Output the (X, Y) coordinate of the center of the cell containing the given text.  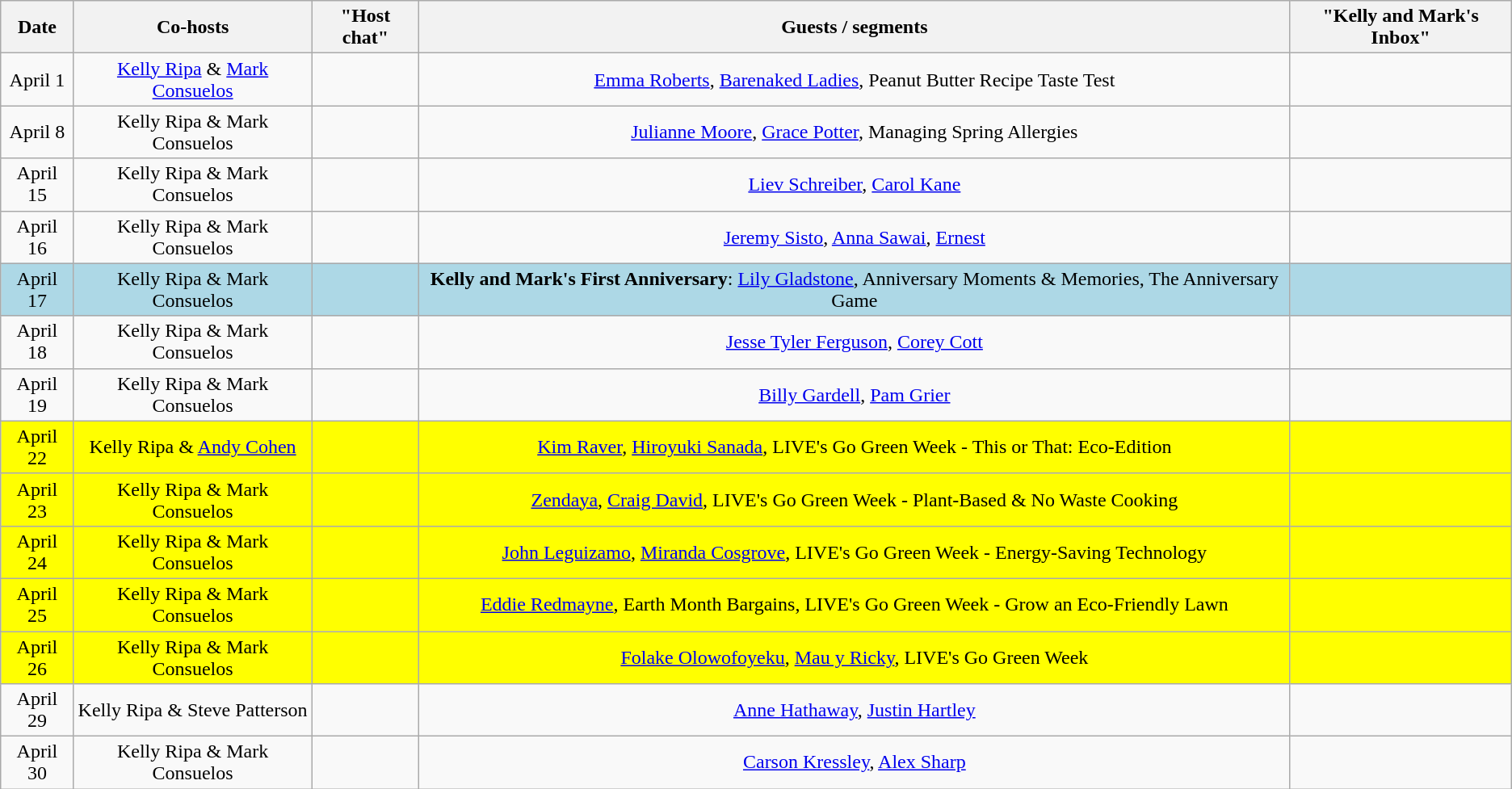
Guests / segments (855, 27)
Emma Roberts, Barenaked Ladies, Peanut Butter Recipe Taste Test (855, 79)
April 24 (37, 552)
April 18 (37, 342)
Carson Kressley, Alex Sharp (855, 762)
April 30 (37, 762)
Kelly and Mark's First Anniversary: Lily Gladstone, Anniversary Moments & Memories, The Anniversary Game (855, 289)
Zendaya, Craig David, LIVE's Go Green Week - Plant-Based & No Waste Cooking (855, 499)
Eddie Redmayne, Earth Month Bargains, LIVE's Go Green Week - Grow an Eco-Friendly Lawn (855, 604)
Kelly Ripa & Andy Cohen (192, 447)
April 15 (37, 184)
Jesse Tyler Ferguson, Corey Cott (855, 342)
Kim Raver, Hiroyuki Sanada, LIVE's Go Green Week - This or That: Eco-Edition (855, 447)
"Kelly and Mark's Inbox" (1401, 27)
Folake Olowofoyeku, Mau y Ricky, LIVE's Go Green Week (855, 657)
April 16 (37, 237)
April 19 (37, 394)
Kelly Ripa & Steve Patterson (192, 711)
John Leguizamo, Miranda Cosgrove, LIVE's Go Green Week - Energy-Saving Technology (855, 552)
April 17 (37, 289)
"Host chat" (365, 27)
Jeremy Sisto, Anna Sawai, Ernest (855, 237)
April 1 (37, 79)
Date (37, 27)
April 25 (37, 604)
April 23 (37, 499)
Julianne Moore, Grace Potter, Managing Spring Allergies (855, 132)
April 8 (37, 132)
Co-hosts (192, 27)
April 26 (37, 657)
April 29 (37, 711)
April 22 (37, 447)
Billy Gardell, Pam Grier (855, 394)
Liev Schreiber, Carol Kane (855, 184)
Anne Hathaway, Justin Hartley (855, 711)
